Output the [x, y] coordinate of the center of the cell containing the given text.  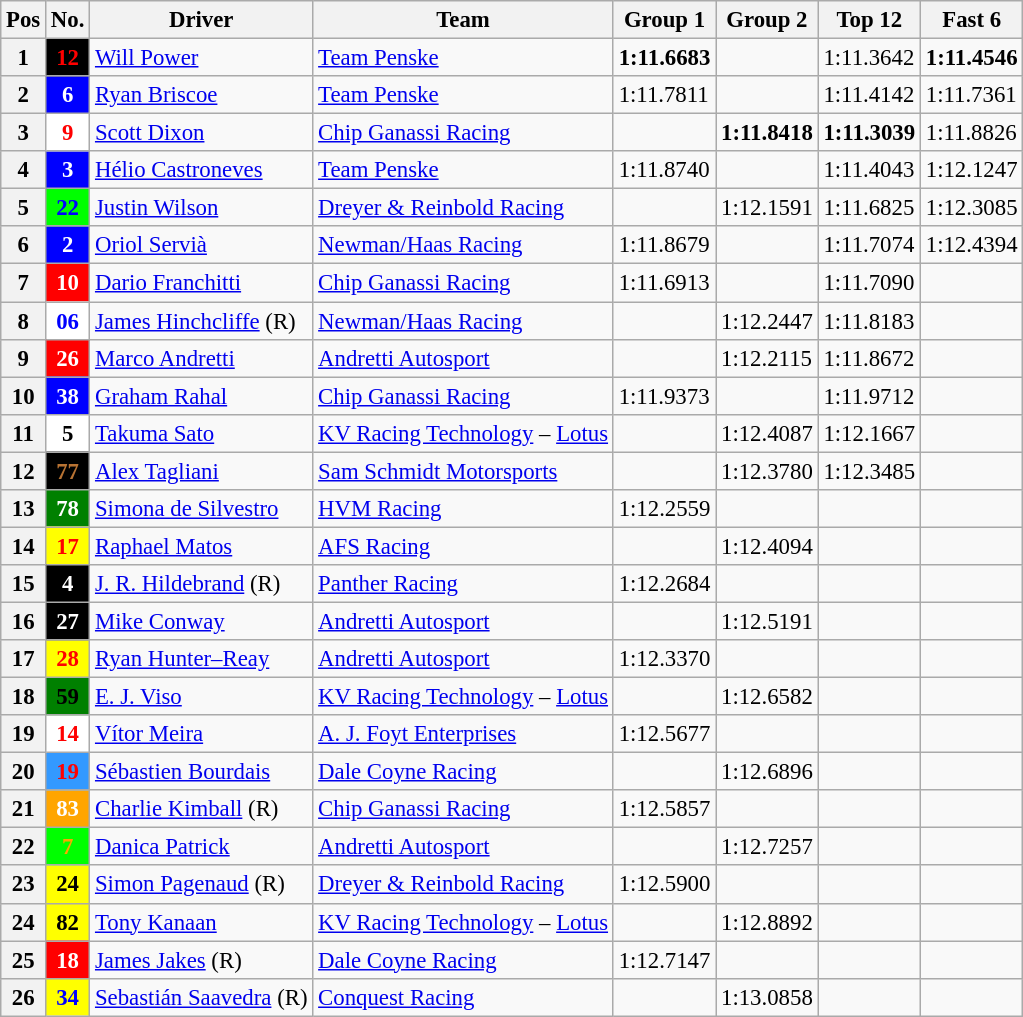
Team [464, 20]
Top 12 [869, 20]
1:12.6582 [767, 697]
Hélio Castroneves [202, 170]
1:11.8418 [767, 133]
1:11.6913 [664, 283]
1:11.9712 [869, 396]
78 [68, 509]
82 [68, 922]
Oriol Servià [202, 245]
Dario Franchitti [202, 283]
1:11.3642 [869, 58]
Marco Andretti [202, 358]
1:12.5857 [664, 809]
No. [68, 20]
Vítor Meira [202, 734]
1:12.5900 [664, 885]
1:12.1247 [971, 170]
Mike Conway [202, 621]
1 [24, 58]
1:11.3039 [869, 133]
1:11.8679 [664, 245]
A. J. Foyt Enterprises [464, 734]
38 [68, 396]
1:11.7090 [869, 283]
1:11.8826 [971, 133]
Group 2 [767, 20]
1:11.4546 [971, 58]
1:11.7361 [971, 95]
Driver [202, 20]
Danica Patrick [202, 847]
1:12.2684 [664, 584]
Panther Racing [464, 584]
E. J. Viso [202, 697]
Justin Wilson [202, 208]
Pos [24, 20]
21 [24, 809]
1:12.8892 [767, 922]
Scott Dixon [202, 133]
1:12.4094 [767, 546]
06 [68, 321]
Graham Rahal [202, 396]
Simon Pagenaud (R) [202, 885]
Sam Schmidt Motorsports [464, 471]
Raphael Matos [202, 546]
1:11.6825 [869, 208]
1:12.3085 [971, 208]
1:12.7147 [664, 960]
Fast 6 [971, 20]
Will Power [202, 58]
1:12.3485 [869, 471]
16 [24, 621]
1:12.1591 [767, 208]
15 [24, 584]
59 [68, 697]
1:12.4394 [971, 245]
1:13.0858 [767, 997]
1:12.5191 [767, 621]
Sébastien Bourdais [202, 772]
1:11.8672 [869, 358]
1:11.4043 [869, 170]
Tony Kanaan [202, 922]
Group 1 [664, 20]
1:12.7257 [767, 847]
27 [68, 621]
23 [24, 885]
1:12.5677 [664, 734]
1:12.3370 [664, 659]
Simona de Silvestro [202, 509]
1:11.7074 [869, 245]
1:11.6683 [664, 58]
Conquest Racing [464, 997]
77 [68, 471]
James Hinchcliffe (R) [202, 321]
1:11.8183 [869, 321]
Sebastián Saavedra (R) [202, 997]
1:12.1667 [869, 433]
1:11.4142 [869, 95]
8 [24, 321]
34 [68, 997]
Charlie Kimball (R) [202, 809]
Takuma Sato [202, 433]
AFS Racing [464, 546]
1:12.2559 [664, 509]
1:12.6896 [767, 772]
1:12.4087 [767, 433]
20 [24, 772]
Alex Tagliani [202, 471]
1:12.3780 [767, 471]
James Jakes (R) [202, 960]
Ryan Briscoe [202, 95]
1:12.2447 [767, 321]
25 [24, 960]
J. R. Hildebrand (R) [202, 584]
HVM Racing [464, 509]
1:11.9373 [664, 396]
13 [24, 509]
1:11.7811 [664, 95]
28 [68, 659]
1:11.8740 [664, 170]
11 [24, 433]
1:12.2115 [767, 358]
83 [68, 809]
Ryan Hunter–Reay [202, 659]
